Capture the cell that displays the provided text and extract its [x, y] central coordinate. 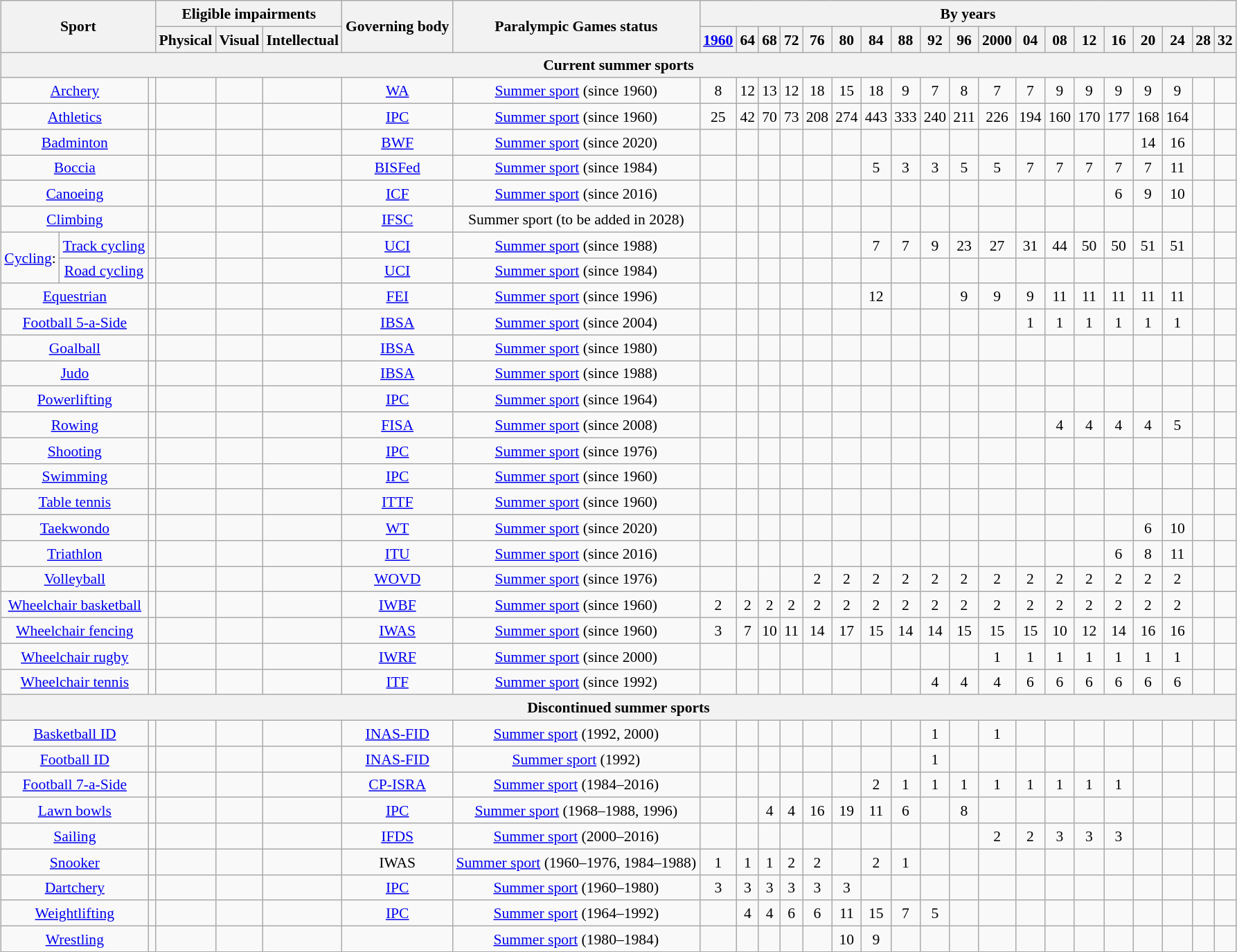
68 [769, 39]
Athletics [75, 116]
73 [792, 116]
Climbing [75, 219]
Basketball ID [75, 733]
Summer sport (2000–2016) [576, 836]
Powerlifting [75, 399]
04 [1031, 39]
Current summer sports [618, 65]
28 [1203, 39]
By years [968, 14]
Wheelchair fencing [75, 630]
Road cycling [104, 270]
160 [1060, 116]
Football ID [75, 759]
Taekwondo [75, 528]
Summer sport (1960–1980) [576, 888]
BISFed [398, 168]
ITF [398, 681]
Archery [75, 90]
Swimming [75, 476]
13 [769, 90]
Lawn bowls [75, 810]
IWRF [398, 656]
FEI [398, 296]
WOVD [398, 579]
Table tennis [75, 501]
76 [817, 39]
Summer sport (since 1980) [576, 348]
240 [935, 116]
ITTF [398, 501]
20 [1148, 39]
274 [846, 116]
44 [1060, 245]
Dartchery [75, 888]
170 [1089, 116]
Summer sport (1980–1984) [576, 939]
Summer sport (1992, 2000) [576, 733]
Summer sport (1992) [576, 759]
CP-ISRA [398, 784]
Badminton [75, 141]
96 [964, 39]
Equestrian [75, 296]
72 [792, 39]
Summer sport (since 1992) [576, 681]
IWBF [398, 605]
Canoeing [75, 194]
Wheelchair tennis [75, 681]
Summer sport (since 2008) [576, 425]
Football 5-a-Side [75, 321]
211 [964, 116]
19 [846, 810]
Shooting [75, 450]
Football 7-a-Side [75, 784]
FISA [398, 425]
Paralympic Games status [576, 26]
333 [906, 116]
Physical [186, 39]
Track cycling [104, 245]
Summer sport (to be added in 2028) [576, 219]
Volleyball [75, 579]
Wrestling [75, 939]
194 [1031, 116]
27 [997, 245]
Rowing [75, 425]
25 [718, 116]
IFSC [398, 219]
88 [906, 39]
84 [877, 39]
Weightlifting [75, 913]
80 [846, 39]
32 [1225, 39]
Governing body [398, 26]
Judo [75, 372]
Summer sport (1960–1976, 1984–1988) [576, 861]
ICF [398, 194]
Eligible impairments [249, 14]
Sailing [75, 836]
64 [747, 39]
08 [1060, 39]
23 [964, 245]
17 [846, 630]
Summer sport (since 2000) [576, 656]
WT [398, 528]
Wheelchair basketball [75, 605]
Intellectual [303, 39]
443 [877, 116]
42 [747, 116]
168 [1148, 116]
Triathlon [75, 553]
2000 [997, 39]
70 [769, 116]
24 [1177, 39]
Summer sport (1984–2016) [576, 784]
164 [1177, 116]
Wheelchair rugby [75, 656]
Summer sport (1968–1988, 1996) [576, 810]
WA [398, 90]
31 [1031, 245]
Discontinued summer sports [618, 708]
BWF [398, 141]
Sport [78, 26]
Summer sport (since 1964) [576, 399]
208 [817, 116]
226 [997, 116]
Boccia [75, 168]
Snooker [75, 861]
IFDS [398, 836]
Visual [239, 39]
ITU [398, 553]
1960 [718, 39]
Summer sport (1964–1992) [576, 913]
177 [1119, 116]
Cycling: [30, 258]
Summer sport (since 1996) [576, 296]
Summer sport (since 2004) [576, 321]
Goalball [75, 348]
92 [935, 39]
